Determine the (x, y) coordinate at the center of the cell enclosing the given text.  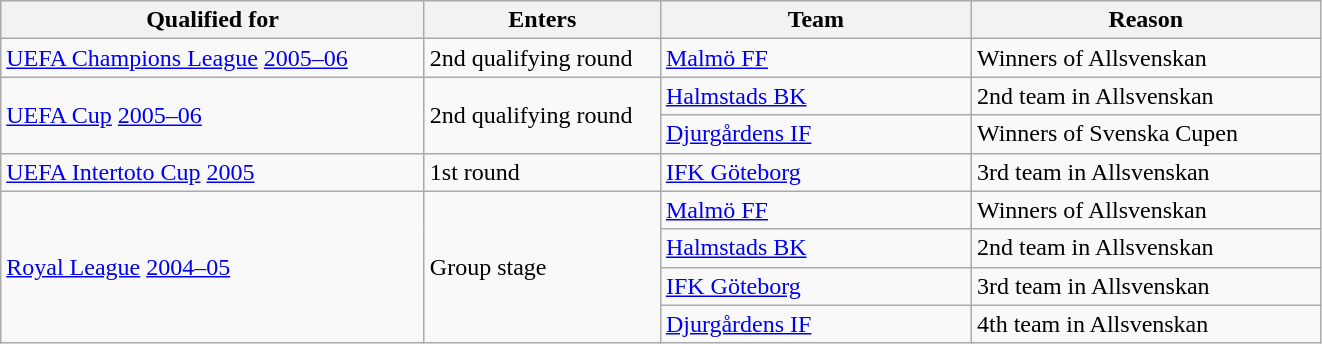
1st round (542, 172)
Team (816, 20)
UEFA Champions League 2005–06 (213, 58)
UEFA Cup 2005–06 (213, 115)
UEFA Intertoto Cup 2005 (213, 172)
Enters (542, 20)
Group stage (542, 267)
Winners of Svenska Cupen (1146, 134)
Royal League 2004–05 (213, 267)
Qualified for (213, 20)
Reason (1146, 20)
4th team in Allsvenskan (1146, 324)
